From the cell containing the given text, extract its center point as (X, Y) coordinate. 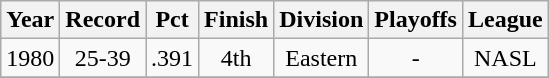
4th (236, 58)
NASL (505, 58)
1980 (30, 58)
25-39 (103, 58)
.391 (172, 58)
Finish (236, 20)
Record (103, 20)
- (416, 58)
Eastern (322, 58)
Playoffs (416, 20)
Division (322, 20)
Year (30, 20)
Pct (172, 20)
League (505, 20)
